Detect which cell encompasses the target text, then output its (X, Y) center coordinate. 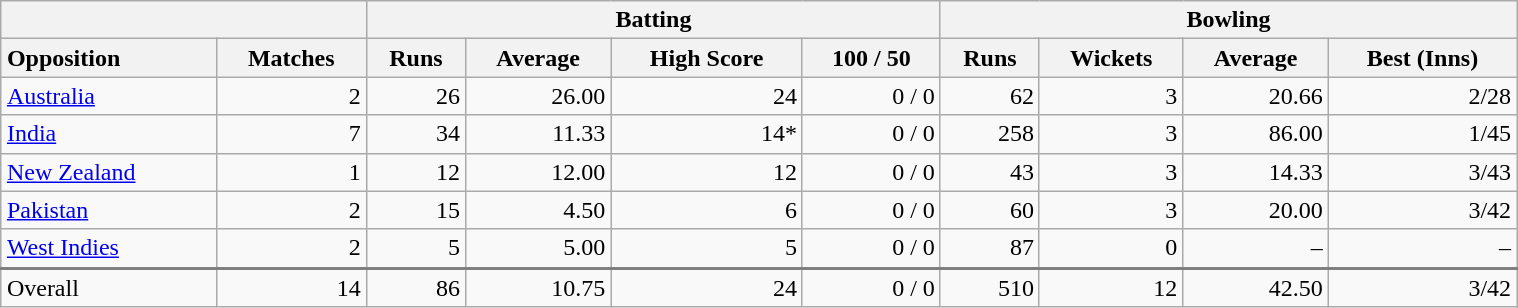
87 (990, 248)
High Score (707, 58)
26.00 (538, 96)
Batting (653, 20)
Australia (108, 96)
11.33 (538, 134)
20.00 (1256, 210)
1 (291, 172)
4.50 (538, 210)
3/43 (1422, 172)
Bowling (1228, 20)
6 (707, 210)
86.00 (1256, 134)
Wickets (1110, 58)
258 (990, 134)
Matches (291, 58)
10.75 (538, 288)
New Zealand (108, 172)
15 (416, 210)
Opposition (108, 58)
14.33 (1256, 172)
86 (416, 288)
Overall (108, 288)
Pakistan (108, 210)
West Indies (108, 248)
India (108, 134)
62 (990, 96)
12.00 (538, 172)
14* (707, 134)
42.50 (1256, 288)
1/45 (1422, 134)
34 (416, 134)
7 (291, 134)
26 (416, 96)
43 (990, 172)
0 (1110, 248)
20.66 (1256, 96)
14 (291, 288)
510 (990, 288)
100 / 50 (871, 58)
2/28 (1422, 96)
5.00 (538, 248)
Best (Inns) (1422, 58)
60 (990, 210)
